Provide the (X, Y) coordinate of the cell's center where the given text is located.  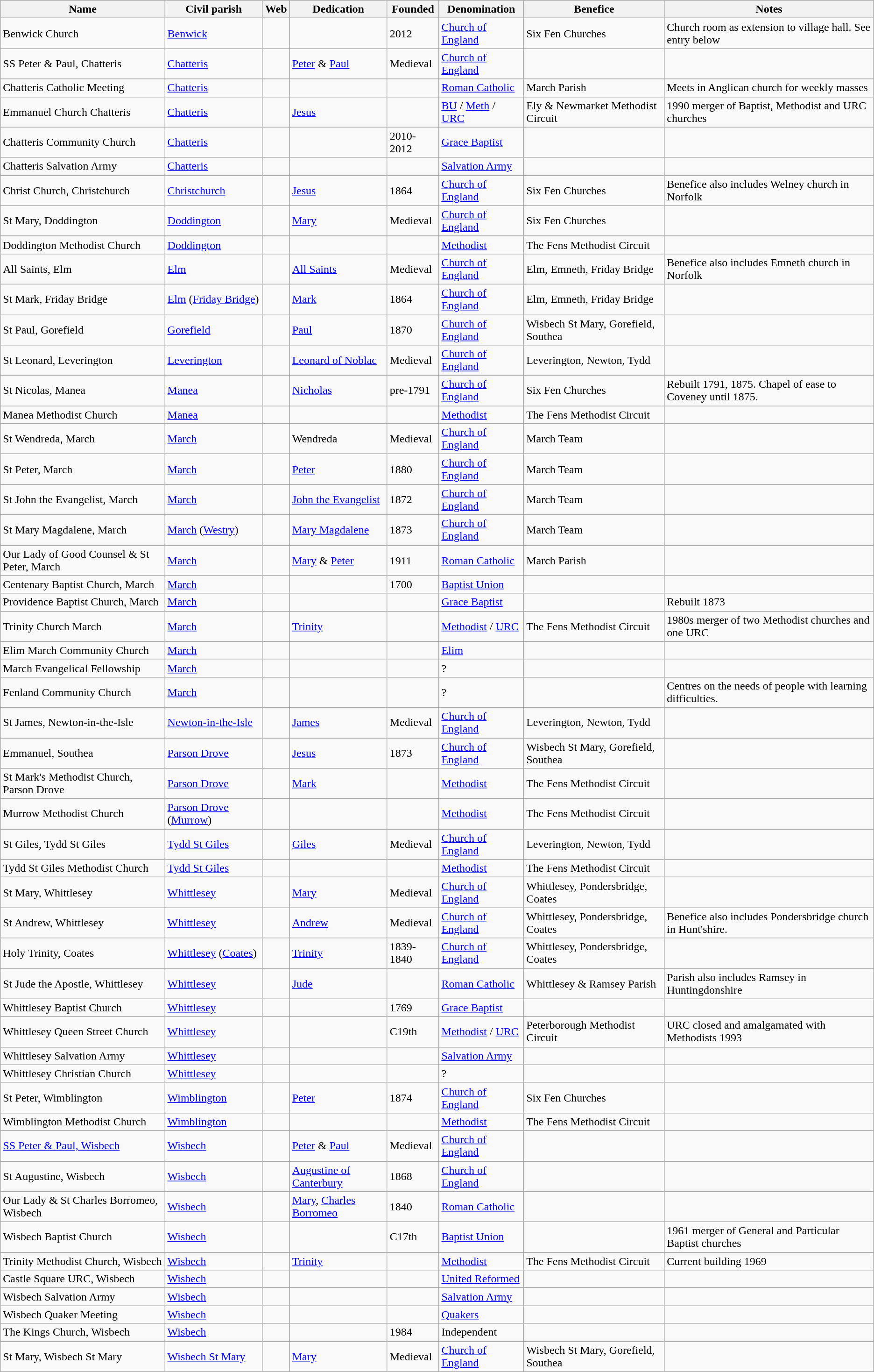
Wimblington Methodist Church (83, 1122)
All Saints (338, 269)
Trinity Methodist Church, Wisbech (83, 1261)
Elm (214, 269)
Murrow Methodist Church (83, 814)
URC closed and amalgamated with Methodists 1993 (769, 1031)
St Mary, Wisbech St Mary (83, 1357)
Church room as extension to village hall. See entry below (769, 34)
Our Lady of Good Counsel & St Peter, March (83, 561)
Chatteris Catholic Meeting (83, 88)
Leonard of Noblac (338, 361)
Holy Trinity, Coates (83, 953)
Civil parish (214, 9)
Wisbech Quaker Meeting (83, 1315)
March Evangelical Fellowship (83, 668)
Newton-in-the-Isle (214, 722)
St Jude the Apostle, Whittlesey (83, 984)
St Mary, Doddington (83, 220)
Whittlesey Queen Street Church (83, 1031)
St John the Evangelist, March (83, 500)
St Nicolas, Manea (83, 391)
John the Evangelist (338, 500)
St Giles, Tydd St Giles (83, 845)
Independent (481, 1332)
Wisbech Baptist Church (83, 1237)
Rebuilt 1791, 1875. Chapel of ease to Coveney until 1875. (769, 391)
1980s merger of two Methodist churches and one URC (769, 626)
Providence Baptist Church, March (83, 602)
SS Peter & Paul, Chatteris (83, 64)
Our Lady & St Charles Borromeo, Wisbech (83, 1207)
1839-1840 (413, 953)
Whittlesey & Ramsey Parish (594, 984)
Emmanuel Church Chatteris (83, 112)
Benefice also includes Pondersbridge church in Hunt'shire. (769, 923)
Manea Methodist Church (83, 415)
Founded (413, 9)
Christ Church, Christchurch (83, 191)
pre-1791 (413, 391)
Ely & Newmarket Methodist Circuit (594, 112)
BU / Meth / URC (481, 112)
C19th (413, 1031)
Denomination (481, 9)
1880 (413, 469)
Tydd St Giles Methodist Church (83, 868)
1769 (413, 1008)
St Leonard, Leverington (83, 361)
Rebuilt 1873 (769, 602)
Name (83, 9)
James (338, 722)
1911 (413, 561)
Chatteris Community Church (83, 142)
St Mark's Methodist Church, Parson Drove (83, 784)
Mary, Charles Borromeo (338, 1207)
St Andrew, Whittlesey (83, 923)
Wisbech St Mary (214, 1357)
Whittlesey Christian Church (83, 1073)
Giles (338, 845)
Chatteris Salvation Army (83, 166)
Current building 1969 (769, 1261)
2010-2012 (413, 142)
Paul (338, 330)
Benefice also includes Welney church in Norfolk (769, 191)
1700 (413, 584)
St James, Newton-in-the-Isle (83, 722)
United Reformed (481, 1279)
1868 (413, 1176)
St Paul, Gorefield (83, 330)
Wisbech Salvation Army (83, 1297)
Notes (769, 9)
Whittlesey (Coates) (214, 953)
St Mark, Friday Bridge (83, 299)
Quakers (481, 1315)
1872 (413, 500)
Mary & Peter (338, 561)
Parson Drove (Murrow) (214, 814)
Elim March Community Church (83, 650)
Elim (481, 650)
March (Westry) (214, 530)
Benefice (594, 9)
Andrew (338, 923)
Augustine of Canterbury (338, 1176)
St Mary, Whittlesey (83, 892)
St Wendreda, March (83, 439)
1990 merger of Baptist, Methodist and URC churches (769, 112)
Gorefield (214, 330)
Meets in Anglican church for weekly masses (769, 88)
All Saints, Elm (83, 269)
Peterborough Methodist Circuit (594, 1031)
Wendreda (338, 439)
2012 (413, 34)
St Mary Magdalene, March (83, 530)
Trinity Church March (83, 626)
Nicholas (338, 391)
Fenland Community Church (83, 692)
1840 (413, 1207)
The Kings Church, Wisbech (83, 1332)
Leverington (214, 361)
Whittlesey Baptist Church (83, 1008)
Whittlesey Salvation Army (83, 1056)
Mary Magdalene (338, 530)
Benwick Church (83, 34)
1984 (413, 1332)
1961 merger of General and Particular Baptist churches (769, 1237)
Doddington Methodist Church (83, 245)
1870 (413, 330)
Christchurch (214, 191)
SS Peter & Paul, Wisbech (83, 1145)
Dedication (338, 9)
Centenary Baptist Church, March (83, 584)
Centres on the needs of people with learning difficulties. (769, 692)
Castle Square URC, Wisbech (83, 1279)
Elm (Friday Bridge) (214, 299)
Parish also includes Ramsey in Huntingdonshire (769, 984)
Web (276, 9)
St Peter, March (83, 469)
C17th (413, 1237)
Emmanuel, Southea (83, 753)
1874 (413, 1098)
St Peter, Wimblington (83, 1098)
Jude (338, 984)
St Augustine, Wisbech (83, 1176)
Benwick (214, 34)
Benefice also includes Emneth church in Norfolk (769, 269)
